For the text-containing cell, return its midpoint in [x, y] coordinate format. 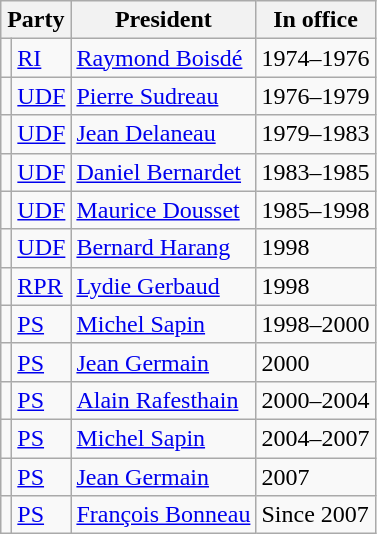
1976–1979 [316, 96]
Maurice Dousset [164, 210]
1979–1983 [316, 134]
Daniel Bernardet [164, 172]
1985–1998 [316, 210]
1983–1985 [316, 172]
François Bonneau [164, 515]
Party [36, 20]
President [164, 20]
RPR [42, 286]
Pierre Sudreau [164, 96]
Alain Rafesthain [164, 400]
RI [42, 58]
Since 2007 [316, 515]
Raymond Boisdé [164, 58]
Jean Delaneau [164, 134]
2000 [316, 362]
1998–2000 [316, 324]
In office [316, 20]
2004–2007 [316, 438]
1974–1976 [316, 58]
Bernard Harang [164, 248]
2007 [316, 477]
Lydie Gerbaud [164, 286]
2000–2004 [316, 400]
